Pinpoint the cell where the given text exists, returning its (x, y) midpoint coordinate. 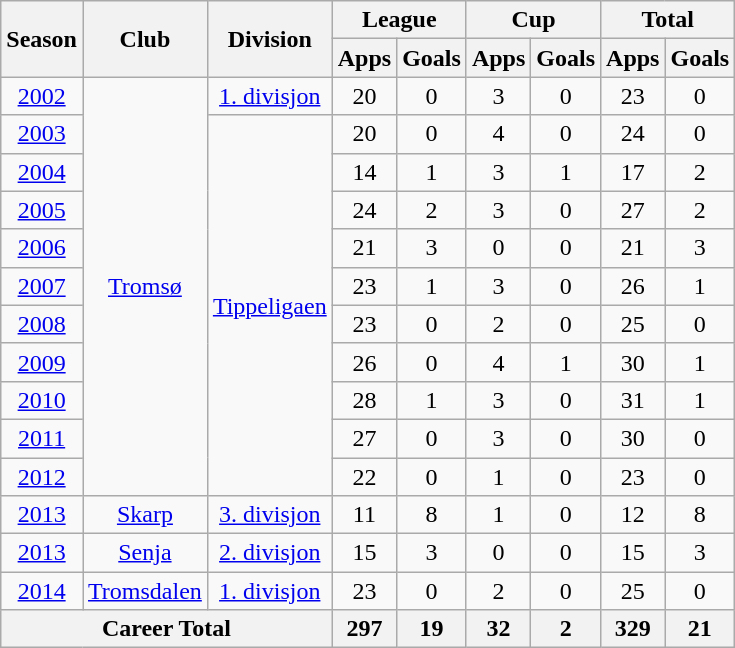
31 (633, 400)
2004 (42, 172)
2005 (42, 210)
14 (364, 172)
Tromsø (144, 286)
2008 (42, 324)
2007 (42, 286)
22 (364, 477)
28 (364, 400)
Season (42, 39)
3. divisjon (270, 515)
Division (270, 39)
Tippeligaen (270, 306)
Career Total (166, 629)
Total (668, 20)
Skarp (144, 515)
Cup (533, 20)
12 (633, 515)
2002 (42, 96)
2. divisjon (270, 553)
Senja (144, 553)
2010 (42, 400)
2011 (42, 438)
19 (432, 629)
2009 (42, 362)
32 (498, 629)
Club (144, 39)
17 (633, 172)
Tromsdalen (144, 591)
2003 (42, 134)
2006 (42, 248)
329 (633, 629)
2014 (42, 591)
11 (364, 515)
League (399, 20)
2012 (42, 477)
297 (364, 629)
